Pinpoint the cell where the given text exists, returning its (x, y) midpoint coordinate. 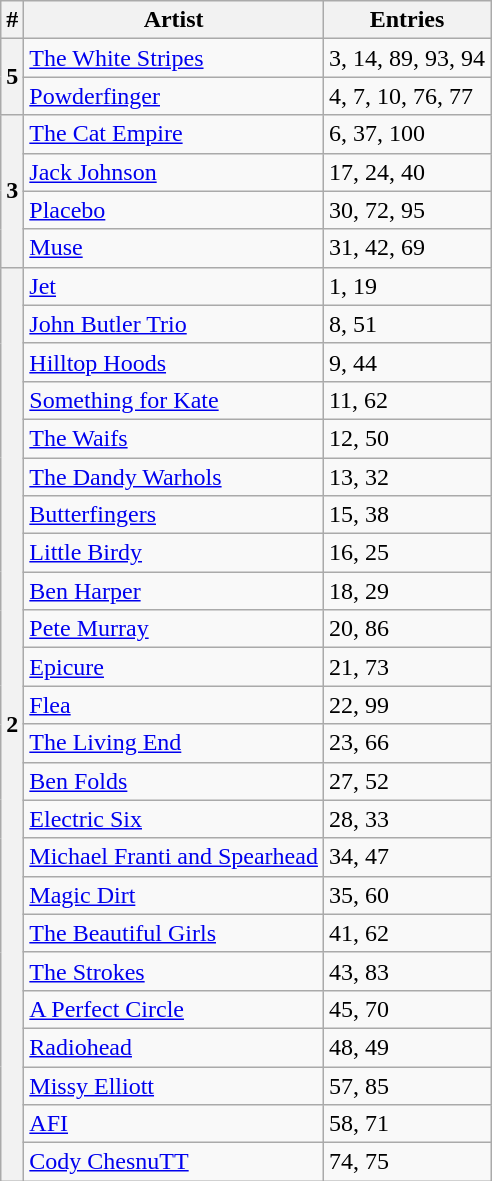
Cody ChesnuTT (174, 1162)
27, 52 (406, 781)
Flea (174, 705)
5 (12, 77)
43, 83 (406, 971)
48, 49 (406, 1047)
Powderfinger (174, 96)
74, 75 (406, 1162)
The Cat Empire (174, 134)
Hilltop Hoods (174, 362)
The Beautiful Girls (174, 933)
4, 7, 10, 76, 77 (406, 96)
2 (12, 724)
The Living End (174, 743)
Something for Kate (174, 400)
31, 42, 69 (406, 248)
45, 70 (406, 1009)
3 (12, 191)
8, 51 (406, 324)
17, 24, 40 (406, 172)
13, 32 (406, 477)
9, 44 (406, 362)
The White Stripes (174, 58)
Butterfingers (174, 515)
Muse (174, 248)
12, 50 (406, 438)
The Strokes (174, 971)
Epicure (174, 667)
Missy Elliott (174, 1085)
Radiohead (174, 1047)
Placebo (174, 210)
Entries (406, 20)
23, 66 (406, 743)
6, 37, 100 (406, 134)
Ben Harper (174, 591)
Pete Murray (174, 629)
58, 71 (406, 1124)
The Waifs (174, 438)
Magic Dirt (174, 895)
Little Birdy (174, 553)
28, 33 (406, 819)
11, 62 (406, 400)
16, 25 (406, 553)
22, 99 (406, 705)
A Perfect Circle (174, 1009)
AFI (174, 1124)
The Dandy Warhols (174, 477)
15, 38 (406, 515)
Jet (174, 286)
Michael Franti and Spearhead (174, 857)
30, 72, 95 (406, 210)
41, 62 (406, 933)
# (12, 20)
34, 47 (406, 857)
3, 14, 89, 93, 94 (406, 58)
1, 19 (406, 286)
John Butler Trio (174, 324)
18, 29 (406, 591)
Jack Johnson (174, 172)
Artist (174, 20)
35, 60 (406, 895)
Electric Six (174, 819)
Ben Folds (174, 781)
21, 73 (406, 667)
57, 85 (406, 1085)
20, 86 (406, 629)
